Identify which cell holds the provided text, then report its (x, y) central coordinate. 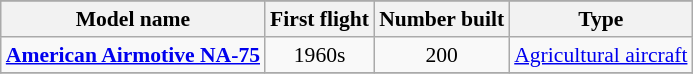
200 (442, 55)
Agricultural aircraft (600, 55)
Model name (133, 19)
American Airmotive NA-75 (133, 55)
Type (600, 19)
1960s (320, 55)
Number built (442, 19)
First flight (320, 19)
